Locate the cell with the specified text and output its (x, y) center coordinate. 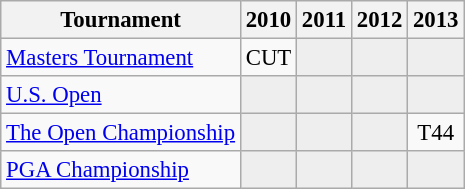
Tournament (121, 20)
U.S. Open (121, 95)
PGA Championship (121, 170)
2013 (436, 20)
2010 (268, 20)
2012 (379, 20)
The Open Championship (121, 133)
T44 (436, 133)
2011 (324, 20)
CUT (268, 58)
Masters Tournament (121, 58)
